Identify which cell holds the provided text, then report its (X, Y) central coordinate. 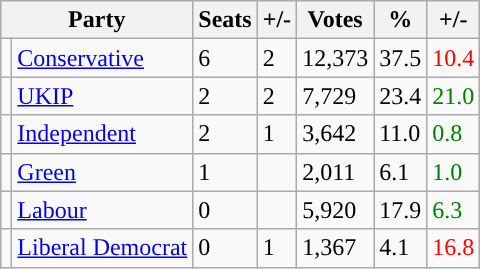
Labour (102, 210)
Green (102, 172)
21.0 (454, 96)
Independent (102, 134)
UKIP (102, 96)
37.5 (400, 58)
Votes (336, 20)
6.3 (454, 210)
16.8 (454, 248)
5,920 (336, 210)
4.1 (400, 248)
Liberal Democrat (102, 248)
6 (225, 58)
6.1 (400, 172)
0.8 (454, 134)
17.9 (400, 210)
% (400, 20)
Party (97, 20)
11.0 (400, 134)
Seats (225, 20)
1,367 (336, 248)
2,011 (336, 172)
10.4 (454, 58)
23.4 (400, 96)
12,373 (336, 58)
1.0 (454, 172)
3,642 (336, 134)
7,729 (336, 96)
Conservative (102, 58)
